Determine the [X, Y] coordinate at the center of the cell enclosing the given text.  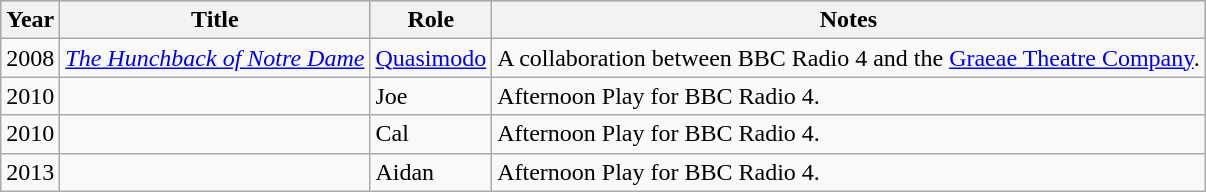
Role [431, 20]
Title [215, 20]
Cal [431, 134]
The Hunchback of Notre Dame [215, 58]
Notes [849, 20]
A collaboration between BBC Radio 4 and the Graeae Theatre Company. [849, 58]
Aidan [431, 172]
Joe [431, 96]
Year [30, 20]
Quasimodo [431, 58]
2008 [30, 58]
2013 [30, 172]
